Provide the (x, y) coordinate of the cell's center where the given text is located.  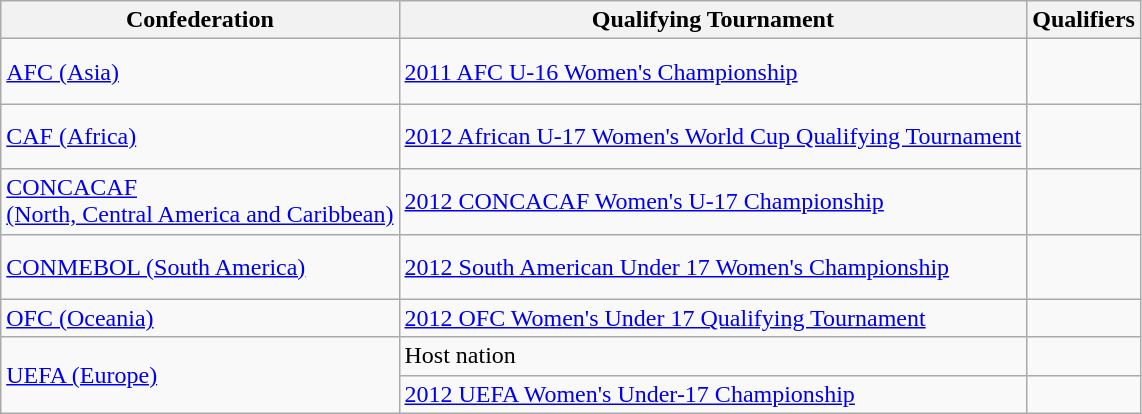
Confederation (200, 20)
2012 CONCACAF Women's U-17 Championship (713, 202)
CONMEBOL (South America) (200, 266)
Host nation (713, 356)
2012 OFC Women's Under 17 Qualifying Tournament (713, 318)
CONCACAF(North, Central America and Caribbean) (200, 202)
CAF (Africa) (200, 136)
Qualifying Tournament (713, 20)
UEFA (Europe) (200, 375)
2011 AFC U-16 Women's Championship (713, 72)
2012 UEFA Women's Under-17 Championship (713, 394)
2012 South American Under 17 Women's Championship (713, 266)
OFC (Oceania) (200, 318)
Qualifiers (1084, 20)
2012 African U-17 Women's World Cup Qualifying Tournament (713, 136)
AFC (Asia) (200, 72)
